Identify which cell holds the provided text, then report its [X, Y] central coordinate. 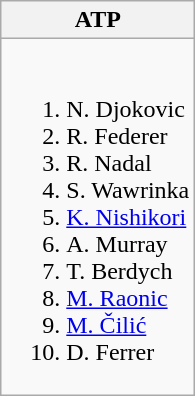
ATP [98, 20]
N. Djokovic R. Federer R. Nadal S. Wawrinka K. Nishikori A. Murray T. Berdych M. Raonic M. Čilić D. Ferrer [98, 217]
